Provide the (X, Y) coordinate of the cell's center where the given text is located.  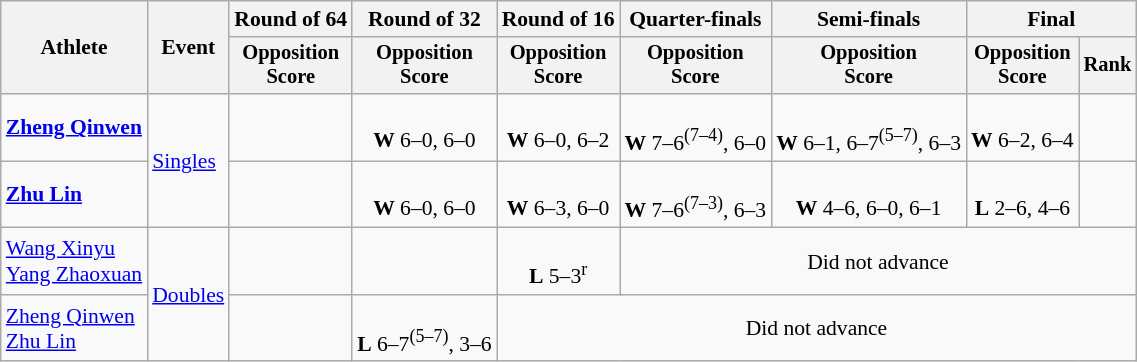
L 5–3r (558, 262)
W 6–0, 6–2 (558, 128)
Final (1051, 19)
W 7–6(7–3), 6–3 (696, 194)
Doubles (188, 295)
Zheng Qinwen (74, 128)
Wang XinyuYang Zhaoxuan (74, 262)
Event (188, 48)
Round of 32 (424, 19)
Zhu Lin (74, 194)
Round of 16 (558, 19)
Athlete (74, 48)
Semi-finals (868, 19)
Singles (188, 161)
W 7–6(7–4), 6–0 (696, 128)
W 6–3, 6–0 (558, 194)
L 2–6, 4–6 (1022, 194)
W 4–6, 6–0, 6–1 (868, 194)
W 6–2, 6–4 (1022, 128)
W 6–1, 6–7(5–7), 6–3 (868, 128)
Rank (1108, 66)
Round of 64 (290, 19)
Quarter-finals (696, 19)
Zheng QinwenZhu Lin (74, 328)
L 6–7(5–7), 3–6 (424, 328)
